Determine the [x, y] coordinate at the center of the cell enclosing the given text.  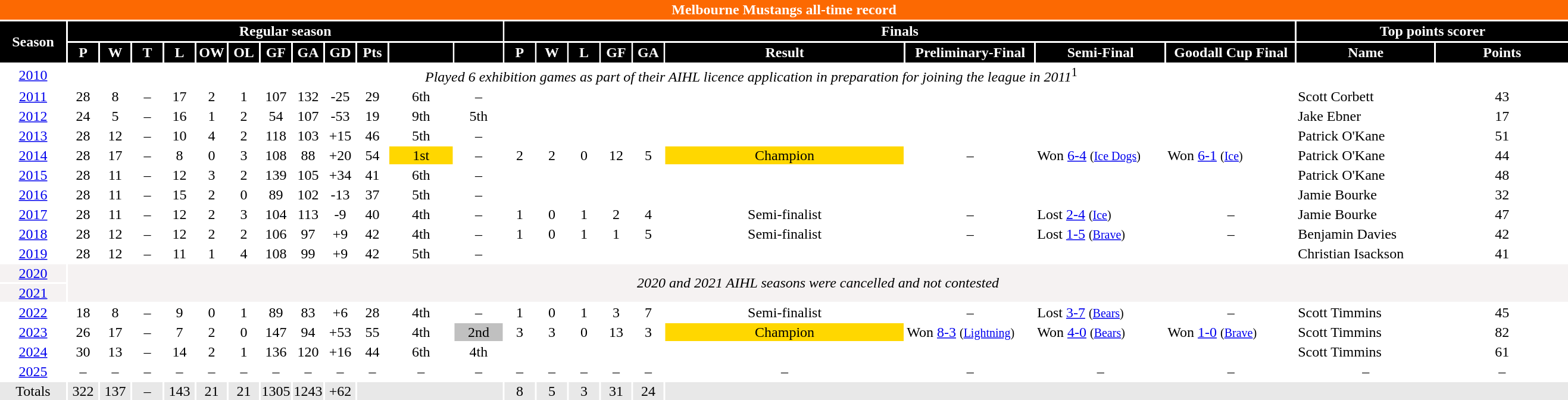
106 [276, 234]
Benjamin Davies [1366, 234]
T [148, 52]
2017 [33, 214]
2013 [33, 136]
Lost 3-7 (Bears) [1101, 312]
1243 [308, 391]
Regular season [285, 31]
105 [308, 175]
2018 [33, 234]
+34 [341, 175]
Goodall Cup Final [1231, 52]
+6 [341, 312]
322 [83, 391]
2022 [33, 312]
Season [33, 42]
OW [212, 52]
102 [308, 195]
47 [1503, 214]
Won 6-4 (Ice Dogs) [1101, 155]
Semi-Final [1101, 52]
Result [785, 52]
2nd [479, 332]
104 [276, 214]
55 [373, 332]
139 [276, 175]
143 [180, 391]
30 [83, 352]
97 [308, 234]
Lost 1-5 (Brave) [1101, 234]
15 [180, 195]
103 [308, 136]
2020 [33, 273]
Christian Isackson [1366, 254]
32 [1503, 195]
Won 6-1 (Ice) [1231, 155]
43 [1503, 96]
18 [83, 312]
88 [308, 155]
137 [115, 391]
118 [276, 136]
Finals [899, 31]
82 [1503, 332]
10 [180, 136]
2015 [33, 175]
1305 [276, 391]
16 [180, 116]
+62 [341, 391]
113 [308, 214]
Won 8-3 (Lightning) [970, 332]
2020 and 2021 AIHL seasons were cancelled and not contested [818, 283]
2021 [33, 293]
-53 [341, 116]
37 [373, 195]
Lost 2-4 (Ice) [1101, 214]
Pts [373, 52]
9 [180, 312]
+15 [341, 136]
2024 [33, 352]
Top points scorer [1432, 31]
+20 [341, 155]
-13 [341, 195]
29 [373, 96]
OL [244, 52]
Name [1366, 52]
-9 [341, 214]
51 [1503, 136]
40 [373, 214]
31 [616, 391]
136 [276, 352]
2019 [33, 254]
Points [1503, 52]
2011 [33, 96]
9th [421, 116]
120 [308, 352]
26 [83, 332]
2010 [33, 75]
14 [180, 352]
147 [276, 332]
Won 4-0 (Bears) [1101, 332]
Played 6 exhibition games as part of their AIHL licence application in preparation for joining the league in 20111 [751, 75]
Jake Ebner [1366, 116]
2012 [33, 116]
99 [308, 254]
19 [373, 116]
2023 [33, 332]
45 [1503, 312]
1st [421, 155]
Won 1-0 (Brave) [1231, 332]
+16 [341, 352]
83 [308, 312]
-25 [341, 96]
Melbourne Mustangs all-time record [784, 10]
94 [308, 332]
2025 [33, 371]
61 [1503, 352]
2014 [33, 155]
+53 [341, 332]
48 [1503, 175]
GD [341, 52]
132 [308, 96]
46 [373, 136]
Totals [33, 391]
Preliminary-Final [970, 52]
Scott Corbett [1366, 96]
2016 [33, 195]
